Return the [x, y] coordinate for the center point of the cell that contains the specified text.  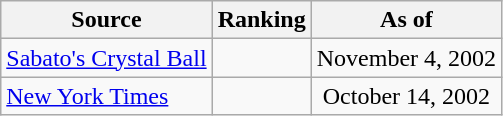
November 4, 2002 [406, 58]
Sabato's Crystal Ball [106, 58]
Ranking [262, 20]
Source [106, 20]
October 14, 2002 [406, 96]
As of [406, 20]
New York Times [106, 96]
